Determine the (x, y) coordinate at the center of the cell enclosing the given text.  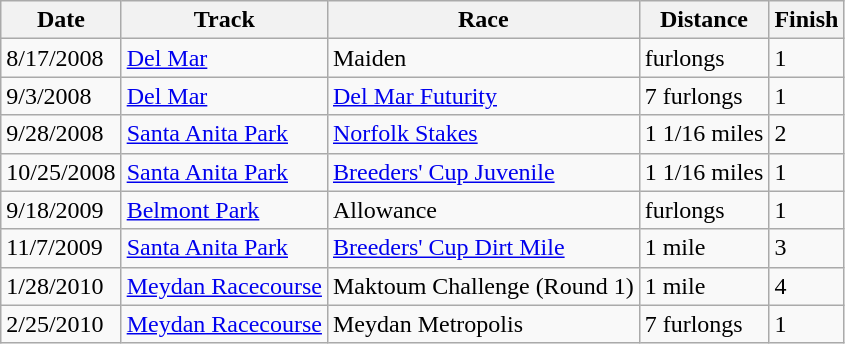
9/28/2008 (61, 134)
4 (806, 286)
Norfolk Stakes (483, 134)
Date (61, 20)
Breeders' Cup Juvenile (483, 172)
Track (224, 20)
Breeders' Cup Dirt Mile (483, 248)
2 (806, 134)
9/18/2009 (61, 210)
Maiden (483, 58)
Finish (806, 20)
9/3/2008 (61, 96)
Maktoum Challenge (Round 1) (483, 286)
Allowance (483, 210)
1/28/2010 (61, 286)
11/7/2009 (61, 248)
8/17/2008 (61, 58)
3 (806, 248)
Meydan Metropolis (483, 324)
2/25/2010 (61, 324)
Distance (704, 20)
Race (483, 20)
10/25/2008 (61, 172)
Del Mar Futurity (483, 96)
Belmont Park (224, 210)
